Detect which cell encompasses the target text, then output its [X, Y] center coordinate. 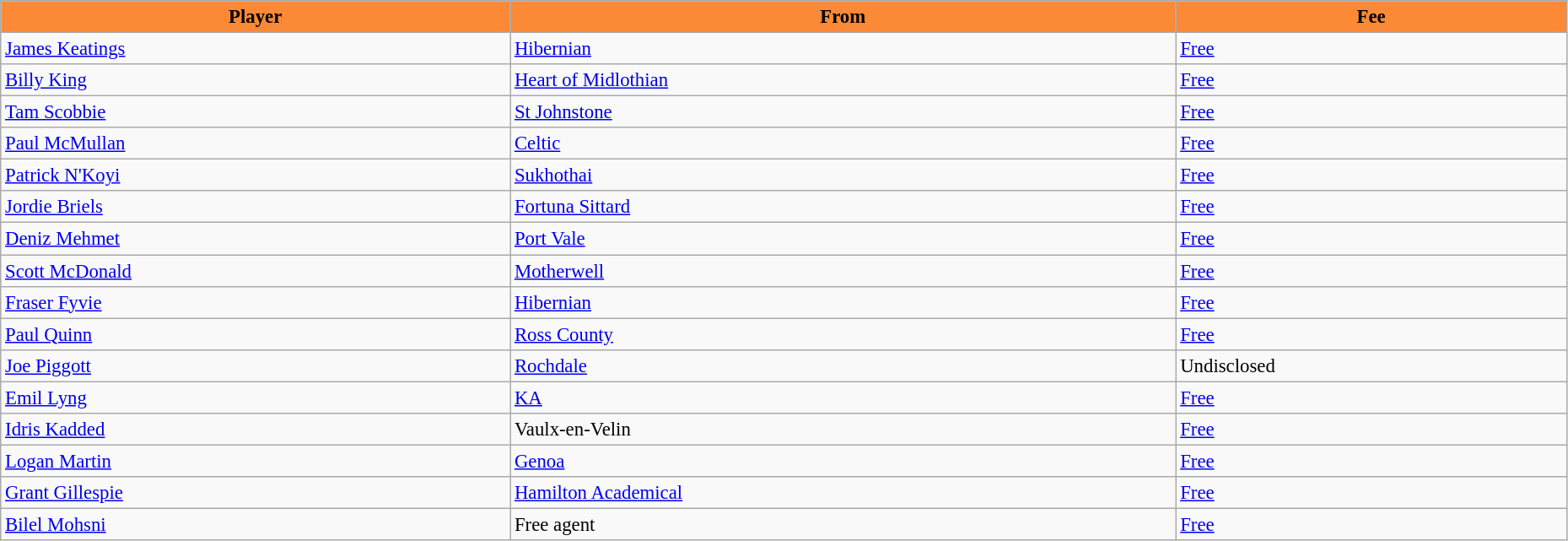
Paul McMullan [256, 143]
Player [256, 17]
Deniz Mehmet [256, 239]
Emil Lyng [256, 398]
Celtic [843, 143]
Grant Gillespie [256, 493]
St Johnstone [843, 112]
Joe Piggott [256, 365]
Motherwell [843, 271]
Tam Scobbie [256, 112]
KA [843, 398]
Hamilton Academical [843, 493]
Free agent [843, 524]
James Keatings [256, 49]
Paul Quinn [256, 334]
Vaulx-en-Velin [843, 430]
Billy King [256, 80]
Logan Martin [256, 461]
Fortuna Sittard [843, 207]
Genoa [843, 461]
Fee [1371, 17]
Rochdale [843, 365]
From [843, 17]
Scott McDonald [256, 271]
Idris Kadded [256, 430]
Port Vale [843, 239]
Jordie Briels [256, 207]
Heart of Midlothian [843, 80]
Bilel Mohsni [256, 524]
Ross County [843, 334]
Undisclosed [1371, 365]
Patrick N'Koyi [256, 176]
Sukhothai [843, 176]
Fraser Fyvie [256, 302]
